Identify which cell holds the provided text, then report its (x, y) central coordinate. 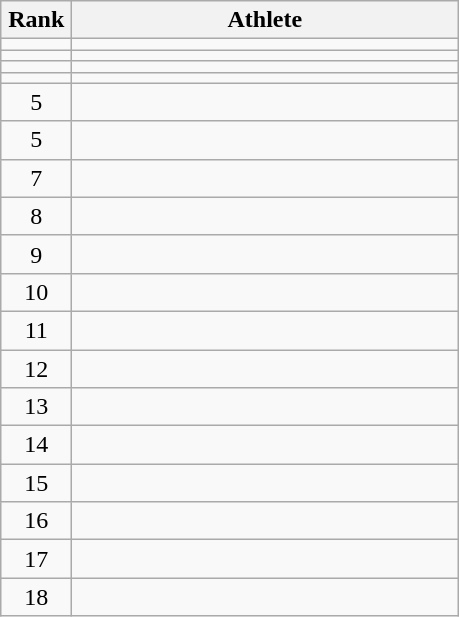
Rank (36, 20)
10 (36, 292)
12 (36, 369)
15 (36, 483)
16 (36, 521)
18 (36, 597)
Athlete (265, 20)
7 (36, 178)
11 (36, 330)
13 (36, 407)
9 (36, 254)
14 (36, 445)
17 (36, 559)
8 (36, 216)
